Locate the cell with the specified text and output its (x, y) center coordinate. 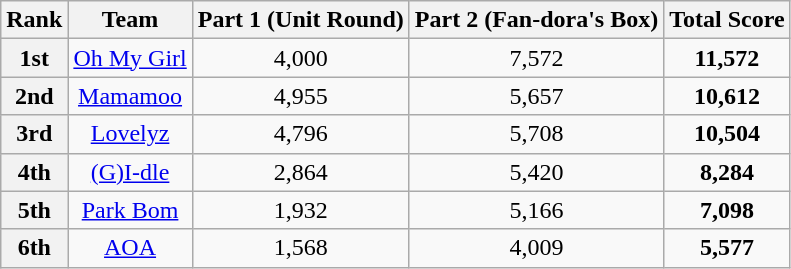
1,932 (300, 210)
AOA (130, 248)
7,572 (536, 58)
10,612 (727, 96)
4th (34, 172)
3rd (34, 134)
Team (130, 20)
2nd (34, 96)
2,864 (300, 172)
Lovelyz (130, 134)
4,955 (300, 96)
4,000 (300, 58)
5,577 (727, 248)
Mamamoo (130, 96)
4,009 (536, 248)
5,657 (536, 96)
5th (34, 210)
Part 1 (Unit Round) (300, 20)
Part 2 (Fan-dora's Box) (536, 20)
5,708 (536, 134)
6th (34, 248)
7,098 (727, 210)
Total Score (727, 20)
1st (34, 58)
Park Bom (130, 210)
10,504 (727, 134)
1,568 (300, 248)
8,284 (727, 172)
4,796 (300, 134)
(G)I-dle (130, 172)
Rank (34, 20)
5,420 (536, 172)
11,572 (727, 58)
5,166 (536, 210)
Oh My Girl (130, 58)
